For the text-containing cell, return its midpoint in (x, y) coordinate format. 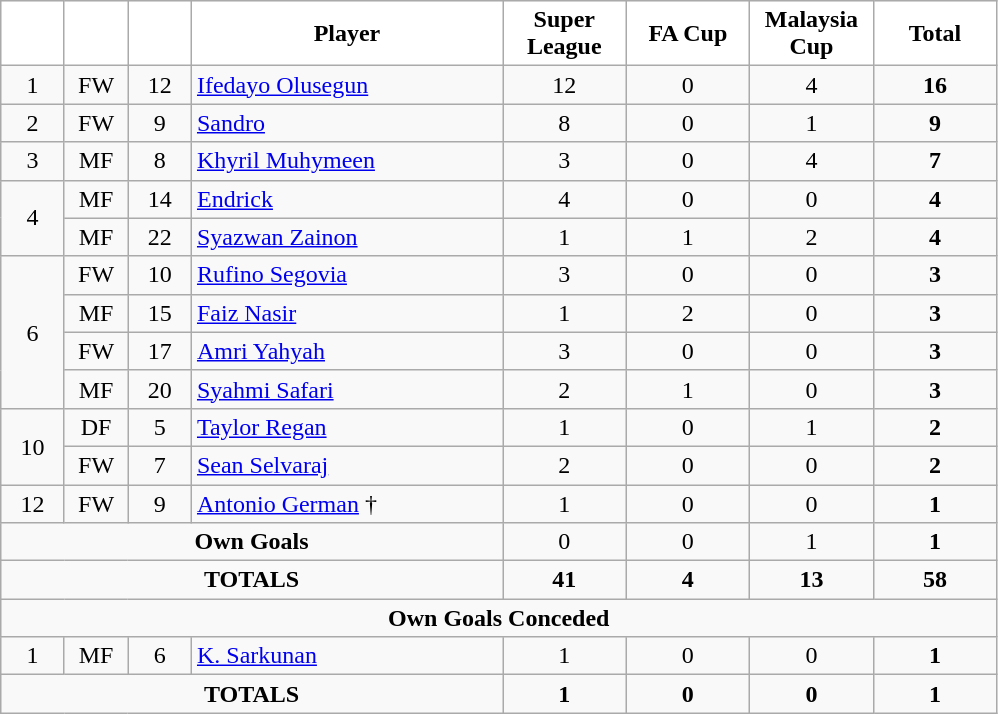
Antonio German † (346, 503)
Taylor Regan (346, 427)
16 (935, 85)
Total (935, 34)
Rufino Segovia (346, 275)
Khyril Muhymeen (346, 161)
20 (160, 389)
Syahmi Safari (346, 389)
Syazwan Zainon (346, 237)
22 (160, 237)
Own Goals Conceded (499, 618)
Amri Yahyah (346, 351)
DF (96, 427)
5 (160, 427)
13 (812, 580)
FA Cup (688, 34)
17 (160, 351)
Sandro (346, 123)
41 (564, 580)
Malaysia Cup (812, 34)
Player (346, 34)
Sean Selvaraj (346, 465)
15 (160, 313)
Ifedayo Olusegun (346, 85)
Super League (564, 34)
58 (935, 580)
Faiz Nasir (346, 313)
14 (160, 199)
Endrick (346, 199)
K. Sarkunan (346, 656)
Own Goals (252, 542)
